Determine the (X, Y) coordinate at the center of the cell enclosing the given text.  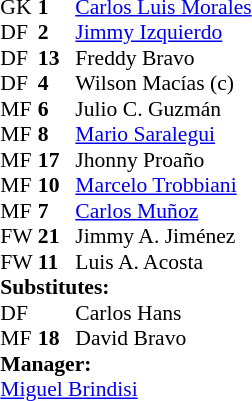
2 (57, 33)
6 (57, 109)
Julio C. Guzmán (163, 109)
Manager: (126, 364)
Jimmy Izquierdo (163, 33)
11 (57, 262)
17 (57, 160)
10 (57, 185)
18 (57, 339)
Mario Saralegui (163, 135)
4 (57, 83)
Substitutes: (126, 287)
Jimmy A. Jiménez (163, 237)
Carlos Hans (163, 313)
21 (57, 237)
Jhonny Proaño (163, 160)
8 (57, 135)
Carlos Muñoz (163, 211)
7 (57, 211)
Wilson Macías (c) (163, 83)
Freddy Bravo (163, 58)
13 (57, 58)
Marcelo Trobbiani (163, 185)
David Bravo (163, 339)
Luis A. Acosta (163, 262)
